For the text-containing cell, return its midpoint in [x, y] coordinate format. 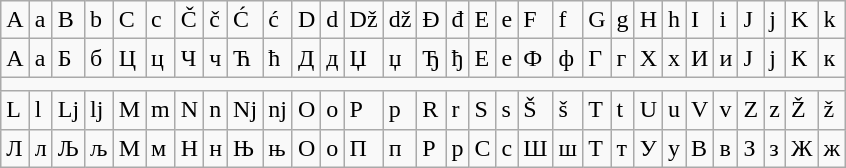
Љ [68, 148]
č [216, 20]
љ [100, 148]
Ć [246, 20]
р [458, 148]
Nj [246, 110]
Ћ [246, 58]
Њ [246, 148]
н [216, 148]
о [332, 148]
D [306, 20]
Č [189, 20]
у [674, 148]
Ј [751, 58]
Х [648, 58]
Z [751, 110]
ш [568, 148]
M [129, 110]
Р [432, 148]
ф [568, 58]
B [68, 20]
Л [15, 148]
Ч [189, 58]
Lj [68, 110]
b [100, 20]
а [40, 58]
Ш [536, 148]
l [40, 110]
a [40, 20]
ћ [278, 58]
Š [536, 110]
n [216, 110]
с [507, 148]
У [648, 148]
đ [458, 20]
p [400, 110]
А [15, 58]
Ц [129, 58]
o [332, 110]
в [726, 148]
њ [278, 148]
A [15, 20]
J [751, 20]
и [726, 58]
T [597, 110]
б [100, 58]
з [775, 148]
т [622, 148]
R [432, 110]
m [161, 110]
F [536, 20]
е [507, 58]
G [597, 20]
Џ [364, 58]
П [364, 148]
п [400, 148]
м [161, 148]
lj [100, 110]
S [482, 110]
ć [278, 20]
L [15, 110]
Д [306, 58]
N [189, 110]
Ж [802, 148]
k [832, 20]
I [700, 20]
д [332, 58]
h [674, 20]
џ [400, 58]
r [458, 110]
j [775, 20]
Ф [536, 58]
ђ [458, 58]
P [364, 110]
i [726, 20]
ц [161, 58]
C [129, 20]
к [832, 58]
š [568, 110]
З [751, 148]
М [129, 148]
Н [189, 148]
Đ [432, 20]
Т [597, 148]
E [482, 20]
х [674, 58]
t [622, 110]
nj [278, 110]
dž [400, 20]
Е [482, 58]
z [775, 110]
H [648, 20]
л [40, 148]
ј [775, 58]
U [648, 110]
u [674, 110]
И [700, 58]
s [507, 110]
Ђ [432, 58]
ж [832, 148]
В [700, 148]
g [622, 20]
Б [68, 58]
f [568, 20]
c [161, 20]
Г [597, 58]
Ž [802, 110]
e [507, 20]
d [332, 20]
V [700, 110]
ž [832, 110]
K [802, 20]
г [622, 58]
ч [216, 58]
К [802, 58]
С [482, 148]
Dž [364, 20]
v [726, 110]
O [306, 110]
О [306, 148]
